Extract the (x, y) coordinate from the center of the cell holding the provided text.  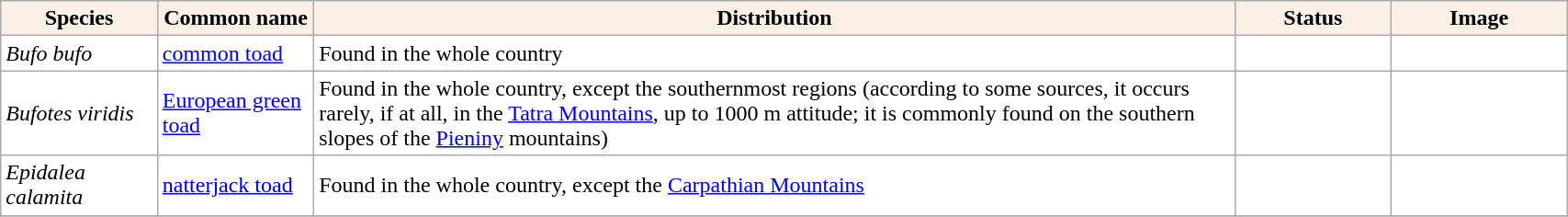
Found in the whole country (774, 53)
Status (1313, 18)
Distribution (774, 18)
Bufo bufo (79, 53)
Bufotes viridis (79, 113)
Common name (235, 18)
common toad (235, 53)
Image (1479, 18)
European green toad (235, 113)
natterjack toad (235, 186)
Epidalea calamita (79, 186)
Found in the whole country, except the Carpathian Mountains (774, 186)
Species (79, 18)
